Determine the [x, y] coordinate at the center of the cell enclosing the given text.  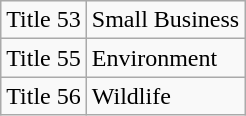
Title 53 [44, 20]
Environment [165, 58]
Title 56 [44, 96]
Small Business [165, 20]
Wildlife [165, 96]
Title 55 [44, 58]
